Scan for the cell matching the given text and deliver its [x, y] coordinate at center. 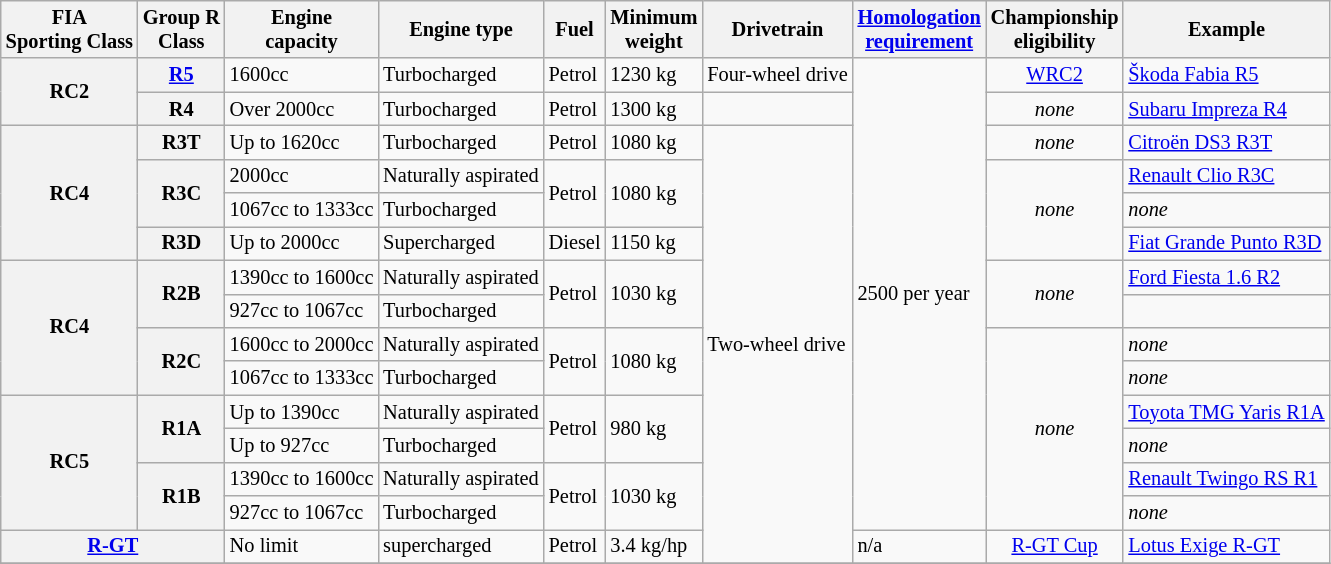
RC2 [70, 92]
1600cc to 2000cc [302, 344]
n/a [920, 546]
Over 2000cc [302, 109]
Up to 1620cc [302, 142]
FIASporting Class [70, 29]
1300 kg [654, 109]
Enginecapacity [302, 29]
R3D [182, 243]
Up to 927cc [302, 445]
Citroën DS3 R3T [1226, 142]
R1A [182, 428]
Subaru Impreza R4 [1226, 109]
Up to 2000cc [302, 243]
Two-wheel drive [777, 344]
R3T [182, 142]
Engine type [460, 29]
Example [1226, 29]
RC5 [70, 462]
Four-wheel drive [777, 75]
1230 kg [654, 75]
Supercharged [460, 243]
Drivetrain [777, 29]
980 kg [654, 428]
Group RClass [182, 29]
R-GT Cup [1055, 546]
R2B [182, 294]
R4 [182, 109]
R5 [182, 75]
R1B [182, 496]
supercharged [460, 546]
Up to 1390cc [302, 412]
No limit [302, 546]
Fiat Grande Punto R3D [1226, 243]
Diesel [575, 243]
Minimumweight [654, 29]
1150 kg [654, 243]
Lotus Exige R-GT [1226, 546]
R3C [182, 192]
Toyota TMG Yaris R1A [1226, 412]
2000cc [302, 176]
Škoda Fabia R5 [1226, 75]
Fuel [575, 29]
Championshipeligibility [1055, 29]
WRC2 [1055, 75]
R-GT [113, 546]
3.4 kg/hp [654, 546]
Renault Clio R3C [1226, 176]
R2C [182, 360]
Renault Twingo RS R1 [1226, 479]
1600cc [302, 75]
Homologationrequirement [920, 29]
Ford Fiesta 1.6 R2 [1226, 277]
2500 per year [920, 294]
